Return (X, Y) of the center of cell containing provided text 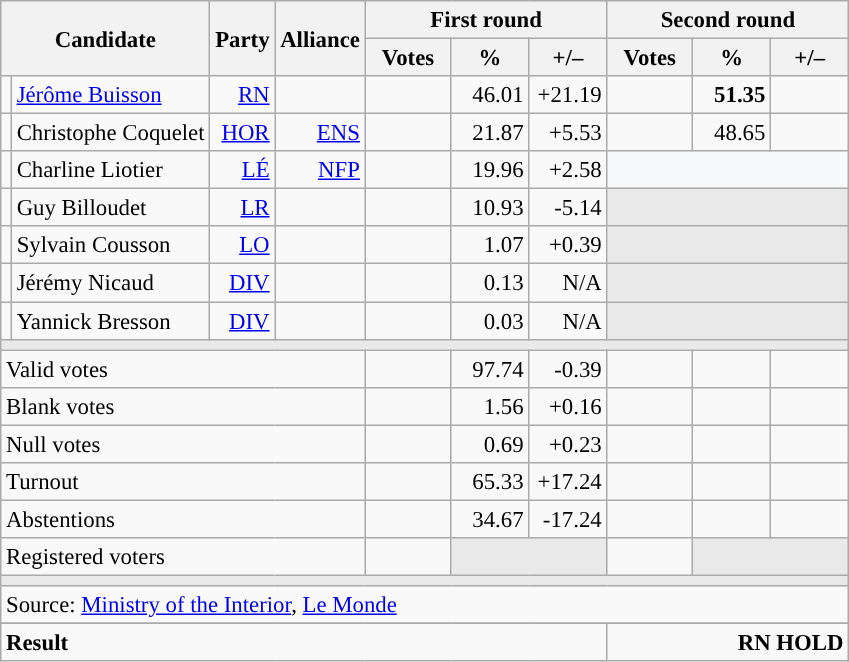
-17.24 (568, 519)
0.13 (490, 283)
Result (304, 643)
NFP (320, 170)
65.33 (490, 482)
Jérôme Buisson (110, 95)
+0.16 (568, 406)
RN (242, 95)
+0.39 (568, 245)
Second round (728, 20)
1.07 (490, 245)
+5.53 (568, 133)
+2.58 (568, 170)
0.69 (490, 444)
21.87 (490, 133)
LR (242, 208)
Abstentions (183, 519)
Alliance (320, 38)
19.96 (490, 170)
Valid votes (183, 369)
97.74 (490, 369)
HOR (242, 133)
Registered voters (183, 557)
First round (486, 20)
+17.24 (568, 482)
34.67 (490, 519)
Candidate (106, 38)
Yannick Bresson (110, 321)
Source: Ministry of the Interior, Le Monde (425, 605)
Party (242, 38)
48.65 (732, 133)
Guy Billoudet (110, 208)
1.56 (490, 406)
Blank votes (183, 406)
ENS (320, 133)
RN HOLD (728, 643)
51.35 (732, 95)
Turnout (183, 482)
Null votes (183, 444)
Christophe Coquelet (110, 133)
0.03 (490, 321)
-5.14 (568, 208)
LÉ (242, 170)
Sylvain Cousson (110, 245)
46.01 (490, 95)
-0.39 (568, 369)
LO (242, 245)
Jérémy Nicaud (110, 283)
10.93 (490, 208)
+0.23 (568, 444)
Charline Liotier (110, 170)
+21.19 (568, 95)
